For the text-containing cell, return its midpoint in (x, y) coordinate format. 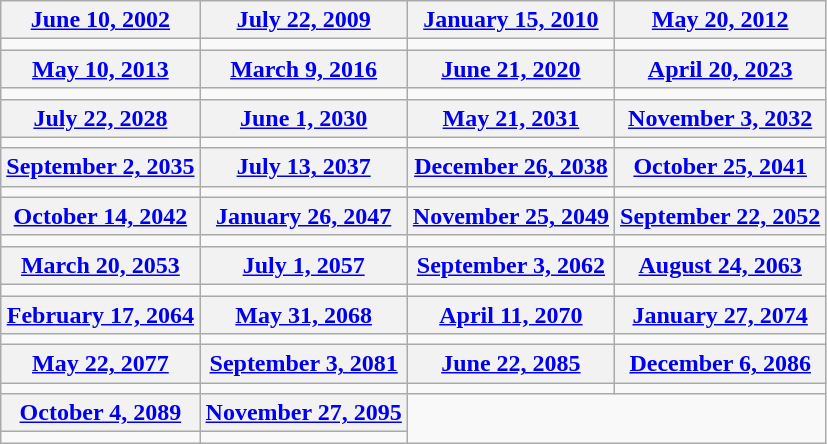
September 2, 2035 (100, 167)
June 1, 2030 (304, 118)
July 13, 2037 (304, 167)
May 22, 2077 (100, 364)
July 22, 2009 (304, 20)
May 20, 2012 (720, 20)
May 21, 2031 (510, 118)
June 21, 2020 (510, 69)
October 14, 2042 (100, 216)
March 9, 2016 (304, 69)
June 22, 2085 (510, 364)
May 31, 2068 (304, 315)
October 25, 2041 (720, 167)
May 10, 2013 (100, 69)
July 22, 2028 (100, 118)
September 3, 2081 (304, 364)
December 26, 2038 (510, 167)
July 1, 2057 (304, 265)
November 3, 2032 (720, 118)
December 6, 2086 (720, 364)
January 26, 2047 (304, 216)
April 20, 2023 (720, 69)
November 25, 2049 (510, 216)
September 3, 2062 (510, 265)
January 15, 2010 (510, 20)
August 24, 2063 (720, 265)
March 20, 2053 (100, 265)
September 22, 2052 (720, 216)
June 10, 2002 (100, 20)
April 11, 2070 (510, 315)
October 4, 2089 (100, 413)
January 27, 2074 (720, 315)
February 17, 2064 (100, 315)
November 27, 2095 (304, 413)
